For the text-containing cell, return its midpoint in (X, Y) coordinate format. 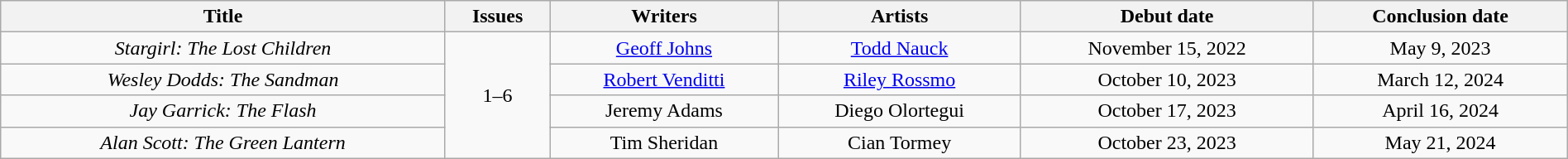
Artists (900, 17)
October 23, 2023 (1167, 142)
Cian Tormey (900, 142)
Tim Sheridan (664, 142)
Jeremy Adams (664, 111)
October 10, 2023 (1167, 79)
April 16, 2024 (1441, 111)
Stargirl: The Lost Children (223, 48)
March 12, 2024 (1441, 79)
October 17, 2023 (1167, 111)
Conclusion date (1441, 17)
Robert Venditti (664, 79)
Wesley Dodds: The Sandman (223, 79)
Jay Garrick: The Flash (223, 111)
Todd Nauck (900, 48)
November 15, 2022 (1167, 48)
Alan Scott: The Green Lantern (223, 142)
Debut date (1167, 17)
Riley Rossmo (900, 79)
1–6 (498, 95)
Issues (498, 17)
May 9, 2023 (1441, 48)
Title (223, 17)
Writers (664, 17)
Diego Olortegui (900, 111)
May 21, 2024 (1441, 142)
Geoff Johns (664, 48)
